Find where the given text appears and provide that cell's center as (X, Y) coordinate. 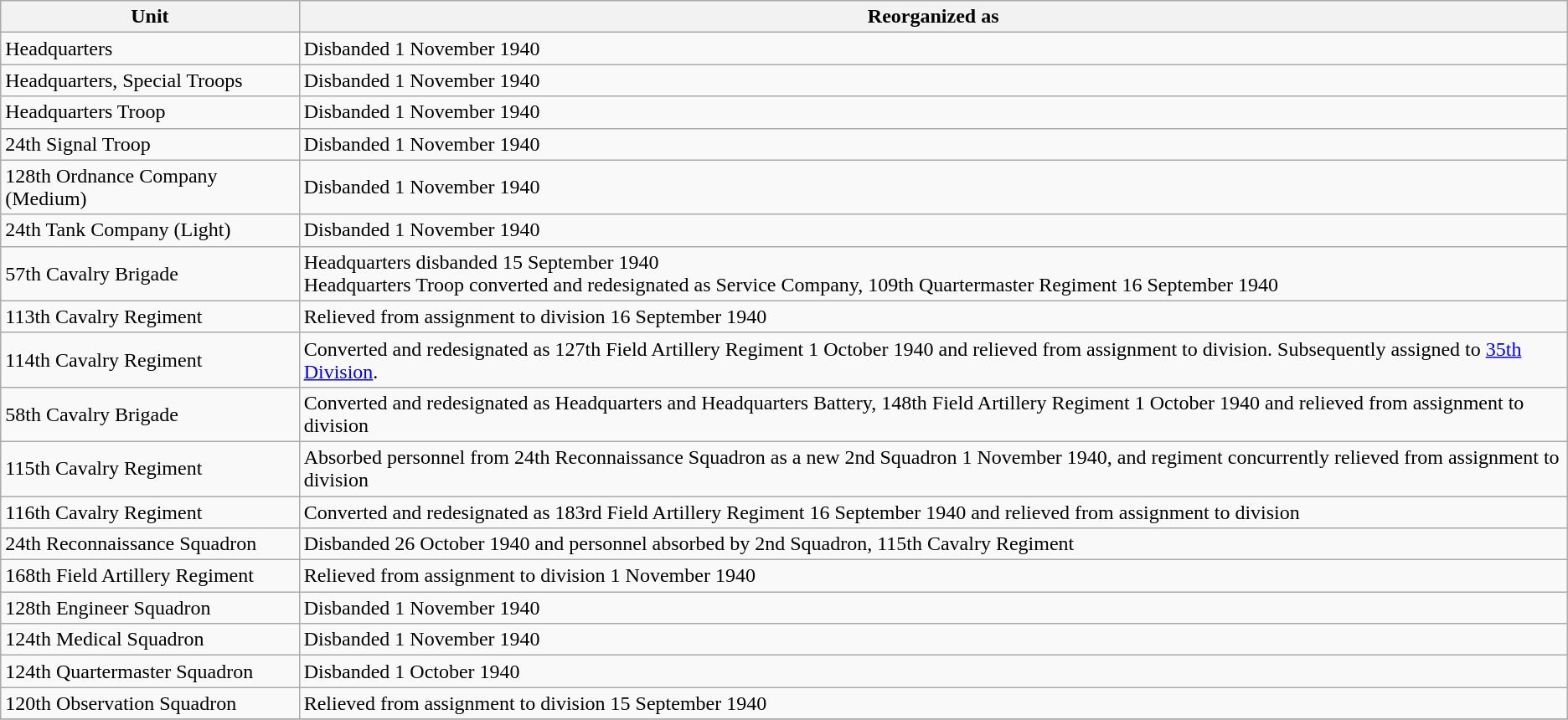
113th Cavalry Regiment (150, 316)
Disbanded 26 October 1940 and personnel absorbed by 2nd Squadron, 115th Cavalry Regiment (933, 544)
168th Field Artillery Regiment (150, 576)
57th Cavalry Brigade (150, 273)
116th Cavalry Regiment (150, 512)
128th Ordnance Company (Medium) (150, 188)
115th Cavalry Regiment (150, 469)
128th Engineer Squadron (150, 608)
124th Quartermaster Squadron (150, 671)
Unit (150, 17)
Relieved from assignment to division 15 September 1940 (933, 703)
Relieved from assignment to division 1 November 1940 (933, 576)
Reorganized as (933, 17)
Headquarters Troop (150, 112)
114th Cavalry Regiment (150, 360)
120th Observation Squadron (150, 703)
24th Signal Troop (150, 144)
Relieved from assignment to division 16 September 1940 (933, 316)
24th Tank Company (Light) (150, 230)
Converted and redesignated as 183rd Field Artillery Regiment 16 September 1940 and relieved from assignment to division (933, 512)
24th Reconnaissance Squadron (150, 544)
Disbanded 1 October 1940 (933, 671)
Headquarters, Special Troops (150, 80)
58th Cavalry Brigade (150, 414)
124th Medical Squadron (150, 640)
Headquarters (150, 49)
